Find where the given text appears and provide that cell's center as (X, Y) coordinate. 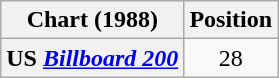
28 (231, 58)
US Billboard 200 (92, 58)
Position (231, 20)
Chart (1988) (92, 20)
